Scan for the cell matching the given text and deliver its [X, Y] coordinate at center. 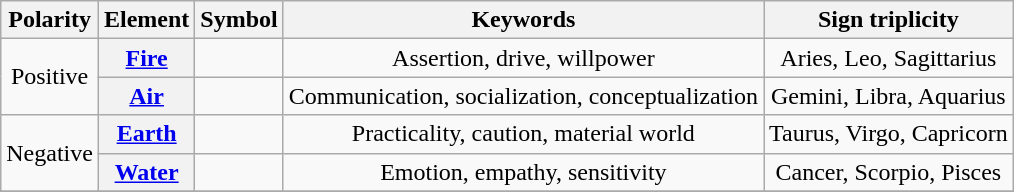
Fire [146, 58]
Practicality, caution, material world [523, 134]
Polarity [50, 20]
Earth [146, 134]
Negative [50, 153]
Assertion, drive, willpower [523, 58]
Aries, Leo, Sagittarius [889, 58]
Emotion, empathy, sensitivity [523, 172]
Communication, socialization, conceptualization [523, 96]
Element [146, 20]
Air [146, 96]
Taurus, Virgo, Capricorn [889, 134]
Sign triplicity [889, 20]
Positive [50, 77]
Water [146, 172]
Gemini, Libra, Aquarius [889, 96]
Symbol [239, 20]
Keywords [523, 20]
Cancer, Scorpio, Pisces [889, 172]
